Scan for the cell matching the given text and deliver its [x, y] coordinate at center. 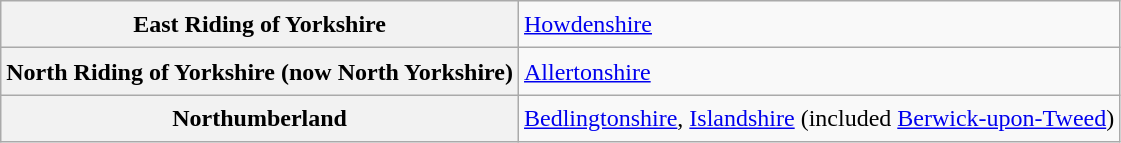
Bedlingtonshire, Islandshire (included Berwick-upon-Tweed) [820, 118]
Howdenshire [820, 24]
North Riding of Yorkshire (now North Yorkshire) [260, 72]
Allertonshire [820, 72]
Northumberland [260, 118]
East Riding of Yorkshire [260, 24]
